Return the [X, Y] coordinate for the center point of the cell that contains the specified text.  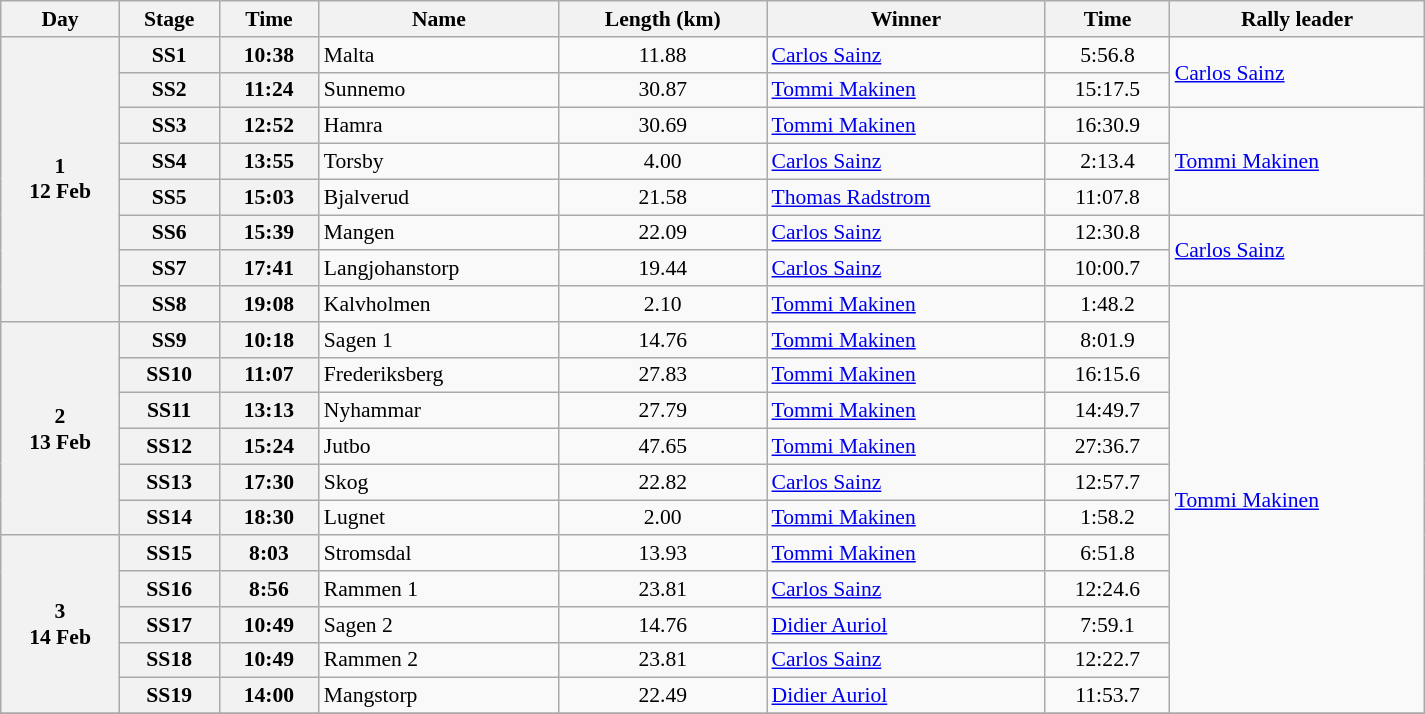
7:59.1 [1107, 625]
12:30.8 [1107, 233]
Lugnet [439, 518]
SS16 [169, 589]
SS15 [169, 554]
SS18 [169, 660]
Rammen 2 [439, 660]
17:30 [269, 482]
4.00 [663, 162]
47.65 [663, 447]
Bjalverud [439, 197]
Name [439, 19]
12:57.7 [1107, 482]
Winner [906, 19]
SS8 [169, 304]
SS12 [169, 447]
15:03 [269, 197]
16:30.9 [1107, 126]
18:30 [269, 518]
27.79 [663, 411]
14:49.7 [1107, 411]
11:53.7 [1107, 696]
Stromsdal [439, 554]
Kalvholmen [439, 304]
2.10 [663, 304]
Thomas Radstrom [906, 197]
SS14 [169, 518]
112 Feb [60, 180]
10:18 [269, 340]
Frederiksberg [439, 375]
213 Feb [60, 429]
12:22.7 [1107, 660]
15:24 [269, 447]
SS5 [169, 197]
SS11 [169, 411]
8:56 [269, 589]
Rammen 1 [439, 589]
Sagen 2 [439, 625]
6:51.8 [1107, 554]
Torsby [439, 162]
SS2 [169, 90]
22.49 [663, 696]
Langjohanstorp [439, 269]
13.93 [663, 554]
Hamra [439, 126]
16:15.6 [1107, 375]
11:07 [269, 375]
SS1 [169, 55]
12:52 [269, 126]
12:24.6 [1107, 589]
2:13.4 [1107, 162]
8:03 [269, 554]
314 Feb [60, 625]
27:36.7 [1107, 447]
Mangstorp [439, 696]
SS3 [169, 126]
Rally leader [1298, 19]
10:38 [269, 55]
1:48.2 [1107, 304]
Mangen [439, 233]
11:07.8 [1107, 197]
30.69 [663, 126]
1:58.2 [1107, 518]
SS10 [169, 375]
SS9 [169, 340]
Jutbo [439, 447]
11:24 [269, 90]
15:39 [269, 233]
SS19 [169, 696]
Length (km) [663, 19]
Skog [439, 482]
Malta [439, 55]
30.87 [663, 90]
Sagen 1 [439, 340]
13:55 [269, 162]
15:17.5 [1107, 90]
22.82 [663, 482]
SS17 [169, 625]
Stage [169, 19]
Nyhammar [439, 411]
SS13 [169, 482]
14:00 [269, 696]
SS6 [169, 233]
27.83 [663, 375]
19:08 [269, 304]
13:13 [269, 411]
SS4 [169, 162]
2.00 [663, 518]
SS7 [169, 269]
22.09 [663, 233]
10:00.7 [1107, 269]
Day [60, 19]
5:56.8 [1107, 55]
Sunnemo [439, 90]
19.44 [663, 269]
17:41 [269, 269]
8:01.9 [1107, 340]
21.58 [663, 197]
11.88 [663, 55]
